Determine the [x, y] coordinate at the center of the cell enclosing the given text.  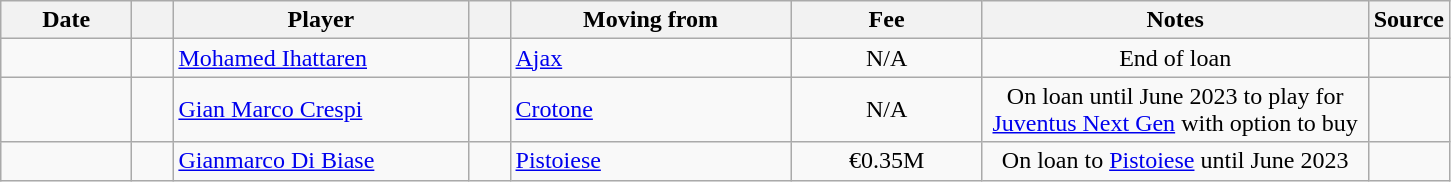
Date [66, 20]
Player [321, 20]
Fee [886, 20]
Crotone [650, 110]
On loan until June 2023 to play for Juventus Next Gen with option to buy [1175, 110]
Ajax [650, 58]
Gianmarco Di Biase [321, 161]
Source [1408, 20]
Notes [1175, 20]
End of loan [1175, 58]
Pistoiese [650, 161]
Gian Marco Crespi [321, 110]
Moving from [650, 20]
€0.35M [886, 161]
On loan to Pistoiese until June 2023 [1175, 161]
Mohamed Ihattaren [321, 58]
